Return the (X, Y) coordinate for the center point of the cell that contains the specified text.  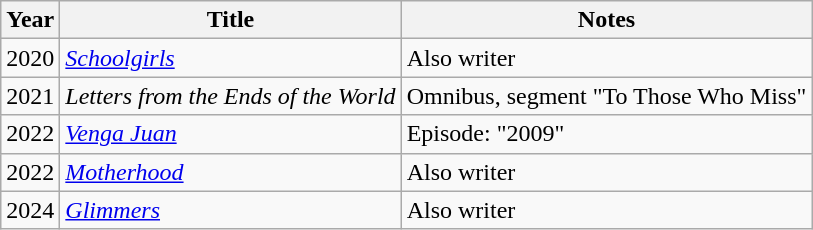
2021 (30, 96)
2024 (30, 210)
Schoolgirls (230, 58)
Notes (606, 20)
Year (30, 20)
Omnibus, segment "To Those Who Miss" (606, 96)
Title (230, 20)
Motherhood (230, 172)
Glimmers (230, 210)
Letters from the Ends of the World (230, 96)
Venga Juan (230, 134)
Episode: "2009" (606, 134)
2020 (30, 58)
